Return the [x, y] coordinate for the center point of the cell that contains the specified text.  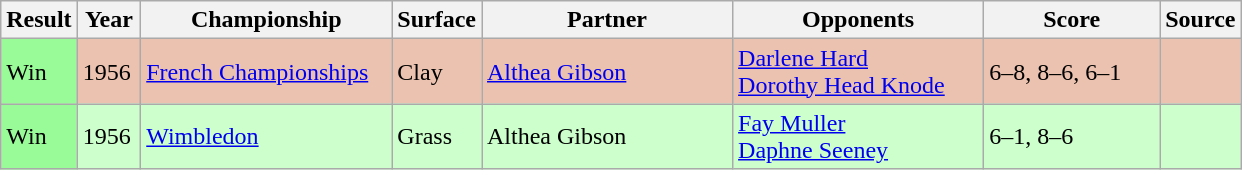
Clay [437, 72]
6–1, 8–6 [1072, 136]
Darlene Hard Dorothy Head Knode [858, 72]
Grass [437, 136]
Championship [266, 20]
Partner [608, 20]
Wimbledon [266, 136]
Surface [437, 20]
Year [109, 20]
6–8, 8–6, 6–1 [1072, 72]
Fay Muller Daphne Seeney [858, 136]
Result [39, 20]
Score [1072, 20]
French Championships [266, 72]
Opponents [858, 20]
Source [1200, 20]
